Scan for the cell matching the given text and deliver its (X, Y) coordinate at center. 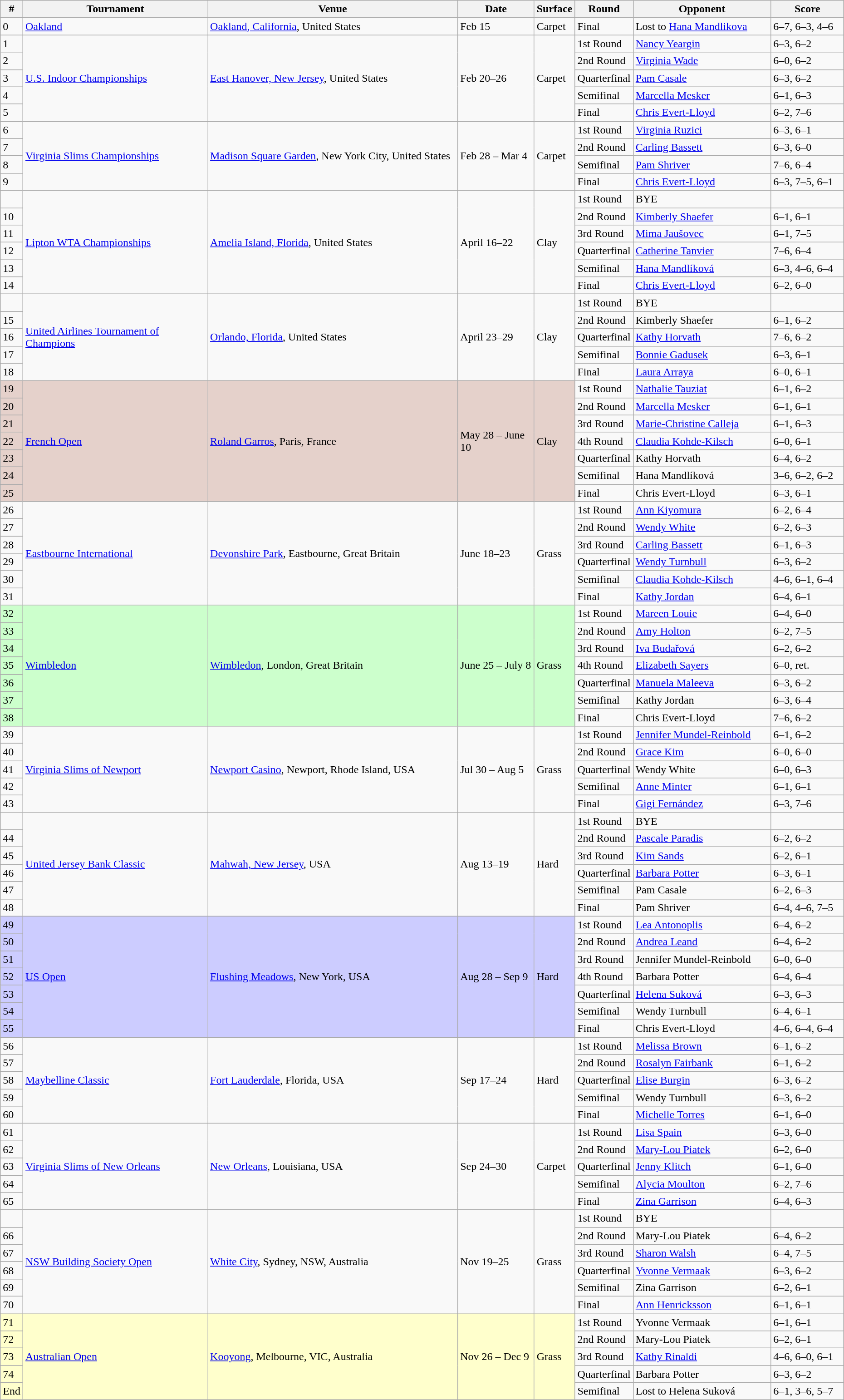
Manuela Maleeva (702, 683)
Score (808, 9)
Roland Garros, Paris, France (333, 441)
Marie-Christine Calleja (702, 424)
Devonshire Park, Eastbourne, Great Britain (333, 553)
6–4, 7–5 (808, 1253)
Surface (554, 9)
29 (12, 562)
Laura Arraya (702, 372)
56 (12, 1045)
Wimbledon (115, 665)
69 (12, 1287)
20 (12, 406)
8 (12, 164)
Nov 26 – Dec 9 (496, 1357)
Kathy Rinaldi (702, 1357)
6–4, 6–0 (808, 614)
4–6, 6–4, 6–4 (808, 1028)
May 28 – June 10 (496, 441)
32 (12, 614)
Grace Kim (702, 752)
47 (12, 890)
Mareen Louie (702, 614)
Aug 13–19 (496, 864)
21 (12, 424)
Melissa Brown (702, 1045)
58 (12, 1080)
7 (12, 147)
6–0, 6–2 (808, 61)
22 (12, 441)
4–6, 6–0, 6–1 (808, 1357)
35 (12, 665)
Orlando, Florida, United States (333, 337)
13 (12, 268)
Australian Open (115, 1357)
4–6, 6–1, 6–4 (808, 579)
18 (12, 372)
6–2, 6–4 (808, 510)
Helena Suková (702, 994)
Feb 28 – Mar 4 (496, 156)
31 (12, 596)
United Jersey Bank Classic (115, 864)
Date (496, 9)
Virginia Slims Championships (115, 156)
Amelia Island, Florida, United States (333, 242)
Jenny Klitch (702, 1167)
57 (12, 1063)
17 (12, 355)
June 25 – July 8 (496, 665)
53 (12, 994)
66 (12, 1236)
34 (12, 648)
16 (12, 337)
Amy Holton (702, 631)
39 (12, 735)
6–3, 4–6, 6–4 (808, 268)
Virginia Slims of New Orleans (115, 1167)
Gigi Fernández (702, 804)
6–4, 6–3 (808, 1201)
45 (12, 856)
Kooyong, Melbourne, VIC, Australia (333, 1357)
43 (12, 804)
15 (12, 320)
French Open (115, 441)
Madison Square Garden, New York City, United States (333, 156)
Oakland, California, United States (333, 26)
# (12, 9)
6–1, 7–5 (808, 234)
Venue (333, 9)
United Airlines Tournament of Champions (115, 337)
54 (12, 1011)
Aug 28 – Sep 9 (496, 976)
6–3, 6–3 (808, 994)
25 (12, 493)
6–3, 7–6 (808, 804)
38 (12, 717)
Sep 17–24 (496, 1080)
5 (12, 113)
US Open (115, 976)
10 (12, 217)
Bonnie Gadusek (702, 355)
26 (12, 510)
6–4, 6–4 (808, 976)
Nov 19–25 (496, 1262)
6–1, 3–6, 5–7 (808, 1391)
27 (12, 527)
60 (12, 1115)
42 (12, 787)
3 (12, 78)
6–2, 7–5 (808, 631)
Newport Casino, Newport, Rhode Island, USA (333, 769)
6–4, 4–6, 7–5 (808, 907)
NSW Building Society Open (115, 1262)
30 (12, 579)
67 (12, 1253)
63 (12, 1167)
73 (12, 1357)
37 (12, 700)
Virginia Wade (702, 61)
72 (12, 1340)
Elise Burgin (702, 1080)
Pascale Paradis (702, 838)
11 (12, 234)
Flushing Meadows, New York, USA (333, 976)
Rosalyn Fairbank (702, 1063)
Eastbourne International (115, 553)
Ann Henricksson (702, 1305)
64 (12, 1184)
Oakland (115, 26)
52 (12, 976)
65 (12, 1201)
6–0, 6–3 (808, 769)
New Orleans, Louisiana, USA (333, 1167)
0 (12, 26)
62 (12, 1149)
Sharon Walsh (702, 1253)
Andrea Leand (702, 942)
6–3, 6–4 (808, 700)
Nathalie Tauziat (702, 389)
Lisa Spain (702, 1132)
Round (604, 9)
Feb 15 (496, 26)
Fort Lauderdale, Florida, USA (333, 1080)
12 (12, 251)
6–7, 6–3, 4–6 (808, 26)
49 (12, 925)
9 (12, 182)
41 (12, 769)
Lost to Helena Suková (702, 1391)
Elizabeth Sayers (702, 665)
50 (12, 942)
40 (12, 752)
61 (12, 1132)
Maybelline Classic (115, 1080)
Mahwah, New Jersey, USA (333, 864)
55 (12, 1028)
Lost to Hana Mandlikova (702, 26)
Tournament (115, 9)
Virginia Slims of Newport (115, 769)
Virginia Ruzici (702, 130)
19 (12, 389)
Anne Minter (702, 787)
3–6, 6–2, 6–2 (808, 475)
Wimbledon, London, Great Britain (333, 665)
Ann Kiyomura (702, 510)
4 (12, 95)
51 (12, 959)
June 18–23 (496, 553)
April 23–29 (496, 337)
Lipton WTA Championships (115, 242)
48 (12, 907)
24 (12, 475)
Feb 20–26 (496, 78)
6 (12, 130)
Jul 30 – Aug 5 (496, 769)
April 16–22 (496, 242)
44 (12, 838)
6–0, ret. (808, 665)
Opponent (702, 9)
Nancy Yeargin (702, 44)
71 (12, 1322)
Catherine Tanvier (702, 251)
74 (12, 1374)
23 (12, 458)
59 (12, 1098)
Alycia Moulton (702, 1184)
1 (12, 44)
14 (12, 286)
End (12, 1391)
33 (12, 631)
68 (12, 1270)
6–3, 7–5, 6–1 (808, 182)
36 (12, 683)
70 (12, 1305)
2 (12, 61)
Iva Budařová (702, 648)
U.S. Indoor Championships (115, 78)
Mima Jaušovec (702, 234)
Lea Antonoplis (702, 925)
28 (12, 545)
Sep 24–30 (496, 1167)
Michelle Torres (702, 1115)
White City, Sydney, NSW, Australia (333, 1262)
Kim Sands (702, 856)
46 (12, 873)
East Hanover, New Jersey, United States (333, 78)
